Detect which cell encompasses the target text, then output its [X, Y] center coordinate. 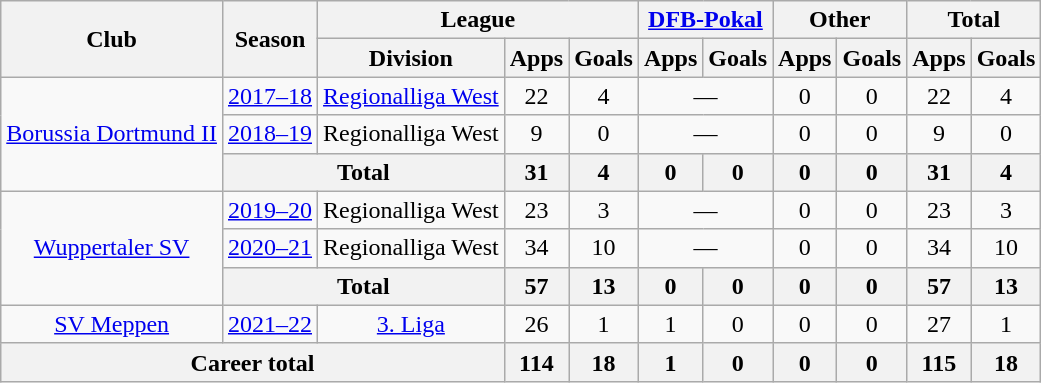
SV Meppen [112, 324]
League [478, 20]
2018–19 [270, 134]
114 [536, 362]
Other [840, 20]
Career total [252, 362]
2019–20 [270, 210]
Club [112, 39]
DFB-Pokal [705, 20]
2020–21 [270, 248]
Borussia Dortmund II [112, 134]
3. Liga [412, 324]
2021–22 [270, 324]
Season [270, 39]
27 [939, 324]
2017–18 [270, 96]
Wuppertaler SV [112, 248]
26 [536, 324]
Division [412, 58]
115 [939, 362]
